Return (X, Y) of the center of cell containing provided text 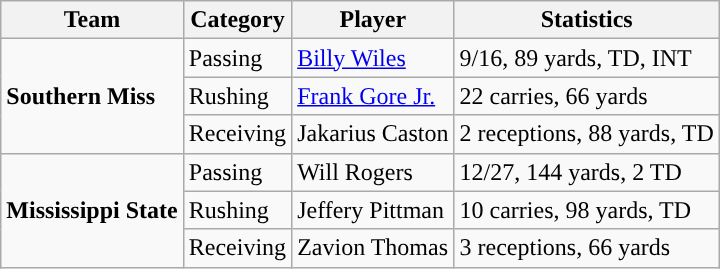
2 receptions, 88 yards, TD (586, 134)
Team (92, 20)
3 receptions, 66 yards (586, 248)
10 carries, 98 yards, TD (586, 210)
Southern Miss (92, 96)
12/27, 144 yards, 2 TD (586, 172)
9/16, 89 yards, TD, INT (586, 58)
Frank Gore Jr. (373, 96)
Statistics (586, 20)
Billy Wiles (373, 58)
Player (373, 20)
Category (237, 20)
Zavion Thomas (373, 248)
Mississippi State (92, 210)
Jeffery Pittman (373, 210)
22 carries, 66 yards (586, 96)
Jakarius Caston (373, 134)
Will Rogers (373, 172)
